Determine the (X, Y) coordinate at the center of the cell enclosing the given text.  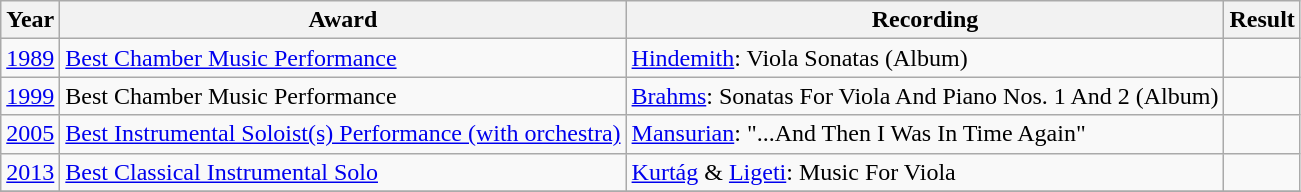
Brahms: Sonatas For Viola And Piano Nos. 1 And 2 (Album) (925, 96)
Kurtág & Ligeti: Music For Viola (925, 172)
Hindemith: Viola Sonatas (Album) (925, 58)
Best Instrumental Soloist(s) Performance (with orchestra) (343, 134)
Recording (925, 20)
Best Classical Instrumental Solo (343, 172)
2013 (30, 172)
Mansurian: "...And Then I Was In Time Again" (925, 134)
1989 (30, 58)
Result (1262, 20)
Year (30, 20)
1999 (30, 96)
Award (343, 20)
2005 (30, 134)
